Scan for the cell matching the given text and deliver its (X, Y) coordinate at center. 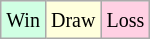
Loss (126, 20)
Win (24, 20)
Draw (72, 20)
